Scan for the cell matching the given text and deliver its [X, Y] coordinate at center. 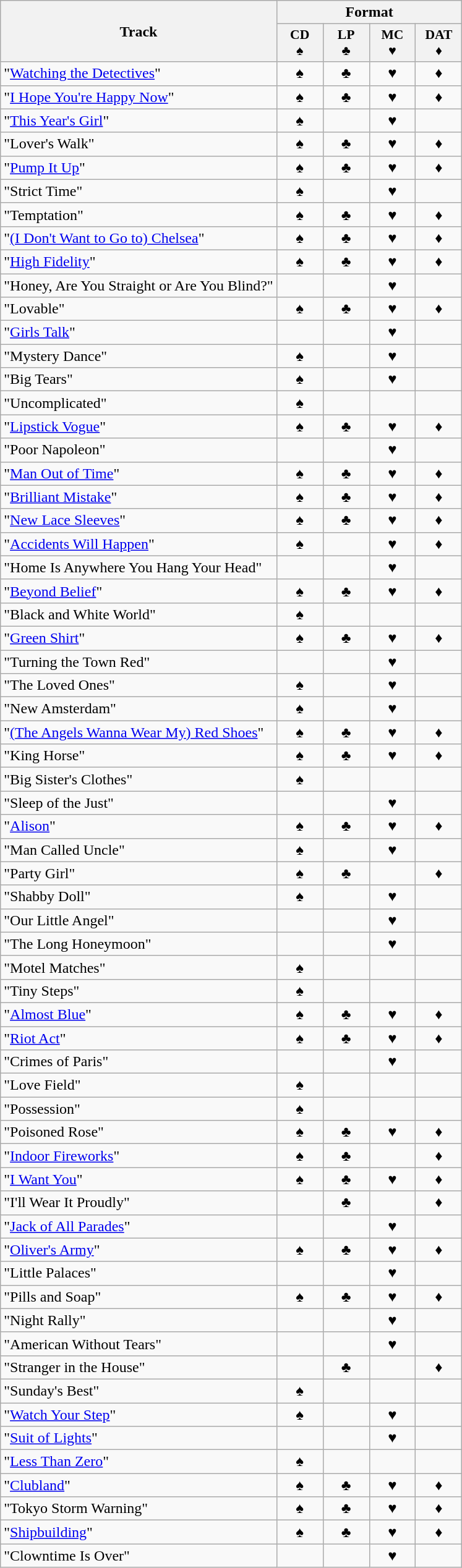
"Sleep of the Just" [139, 803]
"I Want You" [139, 1179]
"Little Palaces" [139, 1273]
"Watching the Detectives" [139, 74]
"Poisoned Rose" [139, 1132]
"Almost Blue" [139, 1014]
"Suit of Lights" [139, 1438]
"New Amsterdam" [139, 709]
"(The Angels Wanna Wear My) Red Shoes" [139, 732]
"Pills and Soap" [139, 1297]
MC♥ [392, 43]
"Lipstick Vogue" [139, 426]
"Clubland" [139, 1485]
"Love Field" [139, 1085]
"Honey, Are You Straight or Are You Blind?" [139, 285]
"King Horse" [139, 756]
"Turning the Town Red" [139, 662]
"Big Tears" [139, 379]
"Man Called Uncle" [139, 850]
"Tiny Steps" [139, 991]
"Mystery Dance" [139, 356]
"Lover's Walk" [139, 144]
"Motel Matches" [139, 967]
"Jack of All Parades" [139, 1226]
"Oliver's Army" [139, 1250]
"Alison" [139, 826]
"The Long Honeymoon" [139, 944]
"Home Is Anywhere You Hang Your Head" [139, 567]
"Accidents Will Happen" [139, 544]
"I Hope You're Happy Now" [139, 97]
"Poor Napoleon" [139, 450]
"Big Sister's Clothes" [139, 779]
"The Loved Ones" [139, 685]
"Beyond Belief" [139, 591]
"American Without Tears" [139, 1344]
"Stranger in the House" [139, 1367]
"Girls Talk" [139, 333]
"Riot Act" [139, 1038]
"(I Don't Want to Go to) Chelsea" [139, 238]
"Shipbuilding" [139, 1532]
"This Year's Girl" [139, 121]
"I'll Wear It Proudly" [139, 1203]
"Less Than Zero" [139, 1462]
"Lovable" [139, 309]
"Night Rally" [139, 1320]
"Shabby Doll" [139, 897]
"Clowntime Is Over" [139, 1556]
"Tokyo Storm Warning" [139, 1509]
DAT♦ [439, 43]
"High Fidelity" [139, 261]
"Indoor Fireworks" [139, 1156]
"Possession" [139, 1109]
"Man Out of Time" [139, 473]
LP♣ [346, 43]
Format [369, 12]
"Black and White World" [139, 614]
"Pump It Up" [139, 167]
"New Lace Sleeves" [139, 520]
"Brilliant Mistake" [139, 497]
Track [139, 31]
"Sunday's Best" [139, 1391]
"Temptation" [139, 214]
"Our Little Angel" [139, 920]
CD ♠ [299, 43]
"Watch Your Step" [139, 1415]
"Crimes of Paris" [139, 1062]
"Uncomplicated" [139, 403]
"Party Girl" [139, 873]
"Green Shirt" [139, 638]
"Strict Time" [139, 191]
